Return the [X, Y] coordinate for the center point of the cell that contains the specified text.  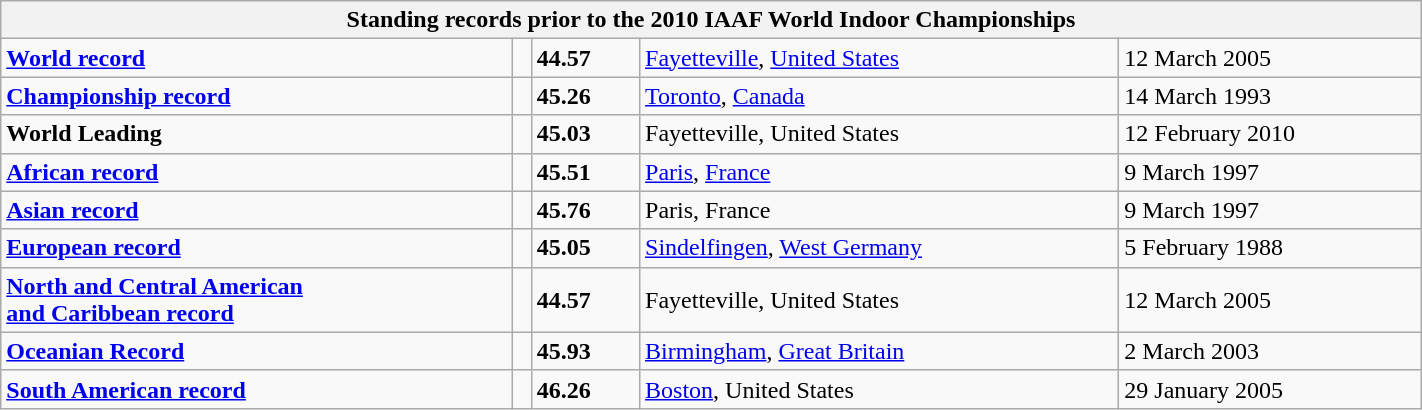
Championship record [257, 96]
45.26 [585, 96]
North and Central American and Caribbean record [257, 300]
29 January 2005 [1270, 389]
African record [257, 172]
45.51 [585, 172]
Asian record [257, 210]
European record [257, 248]
World record [257, 58]
Standing records prior to the 2010 IAAF World Indoor Championships [711, 20]
Toronto, Canada [880, 96]
5 February 1988 [1270, 248]
2 March 2003 [1270, 351]
South American record [257, 389]
14 March 1993 [1270, 96]
World Leading [257, 134]
45.05 [585, 248]
45.76 [585, 210]
45.93 [585, 351]
Sindelfingen, West Germany [880, 248]
45.03 [585, 134]
12 February 2010 [1270, 134]
Boston, United States [880, 389]
Birmingham, Great Britain [880, 351]
46.26 [585, 389]
Oceanian Record [257, 351]
